Return (x, y) of the center of cell containing provided text 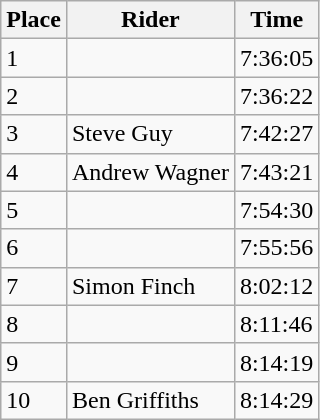
9 (34, 362)
1 (34, 58)
7:55:56 (276, 248)
5 (34, 210)
4 (34, 172)
3 (34, 134)
8:02:12 (276, 286)
Place (34, 20)
8 (34, 324)
7:42:27 (276, 134)
8:11:46 (276, 324)
7:43:21 (276, 172)
7:36:05 (276, 58)
7:54:30 (276, 210)
2 (34, 96)
Simon Finch (150, 286)
6 (34, 248)
7 (34, 286)
Ben Griffiths (150, 400)
8:14:29 (276, 400)
Steve Guy (150, 134)
Time (276, 20)
10 (34, 400)
8:14:19 (276, 362)
7:36:22 (276, 96)
Rider (150, 20)
Andrew Wagner (150, 172)
